Identify which cell holds the provided text, then report its [x, y] central coordinate. 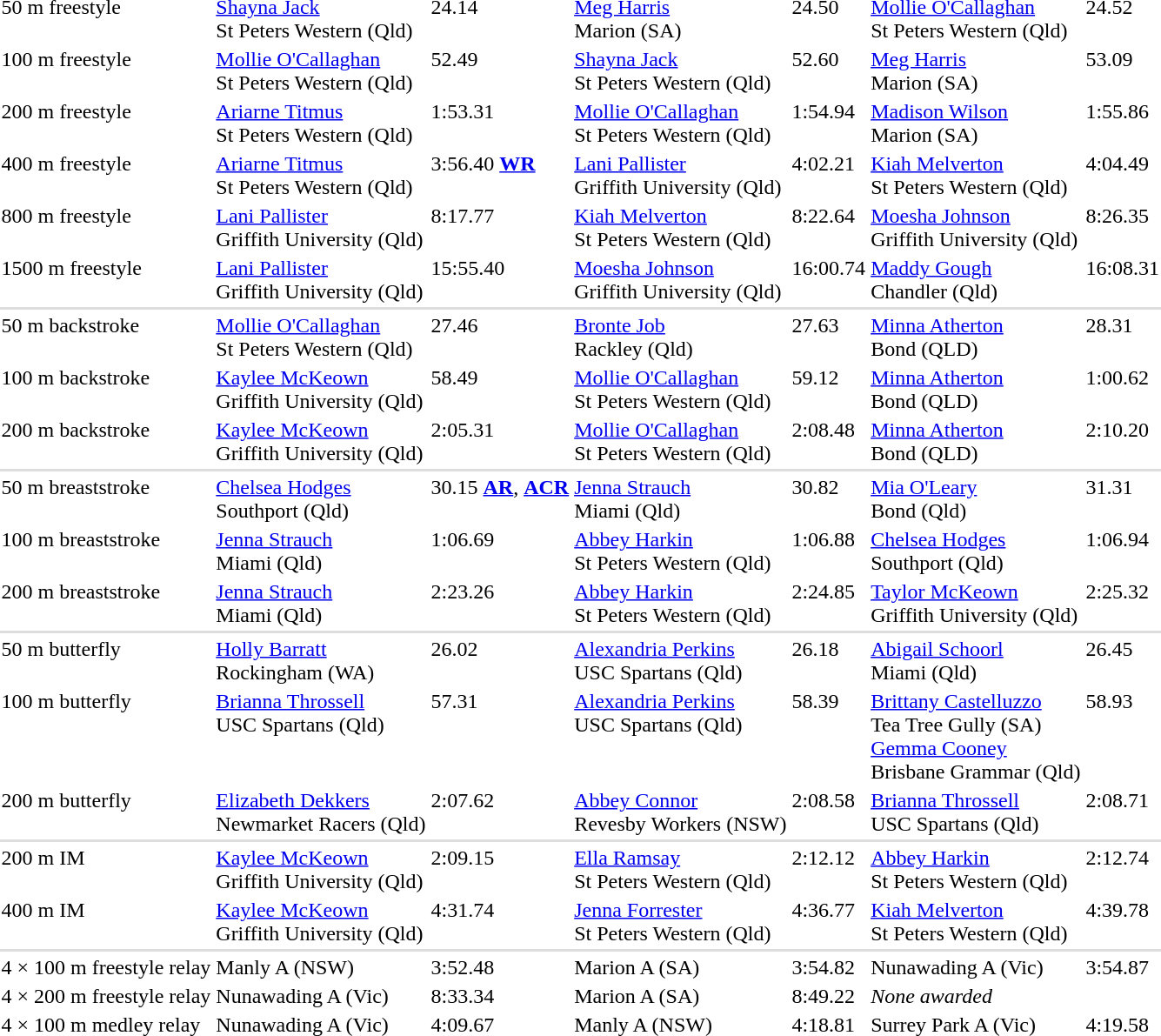
16:08.31 [1123, 280]
1:06.94 [1123, 551]
2:23.26 [500, 604]
2:05.31 [500, 442]
Bronte JobRackley (Qld) [680, 338]
2:10.20 [1123, 442]
58.39 [829, 736]
2:08.48 [829, 442]
58.93 [1123, 736]
1:53.31 [500, 124]
3:56.40 WR [500, 176]
Manly A (NSW) [321, 967]
2:09.15 [500, 870]
50 m breaststroke [106, 499]
8:22.64 [829, 228]
800 m freestyle [106, 228]
400 m IM [106, 922]
1:55.86 [1123, 124]
53.09 [1123, 71]
4 × 200 m freestyle relay [106, 996]
Jenna ForresterSt Peters Western (Qld) [680, 922]
1:06.88 [829, 551]
8:26.35 [1123, 228]
Shayna JackSt Peters Western (Qld) [680, 71]
2:12.12 [829, 870]
200 m freestyle [106, 124]
Ella RamsaySt Peters Western (Qld) [680, 870]
Elizabeth DekkersNewmarket Racers (Qld) [321, 812]
50 m backstroke [106, 338]
Abbey ConnorRevesby Workers (NSW) [680, 812]
100 m breaststroke [106, 551]
200 m butterfly [106, 812]
Taylor McKeownGriffith University (Qld) [976, 604]
1:06.69 [500, 551]
3:52.48 [500, 967]
2:24.85 [829, 604]
Holly BarrattRockingham (WA) [321, 661]
Brittany CastelluzzoTea Tree Gully (SA)Gemma CooneyBrisbane Grammar (Qld) [976, 736]
Mia O'LearyBond (Qld) [976, 499]
59.12 [829, 390]
400 m freestyle [106, 176]
2:08.71 [1123, 812]
4 × 100 m freestyle relay [106, 967]
26.02 [500, 661]
4:39.78 [1123, 922]
16:00.74 [829, 280]
2:08.58 [829, 812]
Meg HarrisMarion (SA) [976, 71]
58.49 [500, 390]
Maddy GoughChandler (Qld) [976, 280]
15:55.40 [500, 280]
1:00.62 [1123, 390]
200 m backstroke [106, 442]
2:12.74 [1123, 870]
200 m IM [106, 870]
100 m freestyle [106, 71]
Madison WilsonMarion (SA) [976, 124]
2:25.32 [1123, 604]
1500 m freestyle [106, 280]
30.15 AR, ACR [500, 499]
4:31.74 [500, 922]
31.31 [1123, 499]
8:33.34 [500, 996]
200 m breaststroke [106, 604]
52.49 [500, 71]
28.31 [1123, 338]
30.82 [829, 499]
2:07.62 [500, 812]
100 m butterfly [106, 736]
3:54.82 [829, 967]
4:04.49 [1123, 176]
8:49.22 [829, 996]
27.46 [500, 338]
3:54.87 [1123, 967]
None awarded [1016, 996]
4:02.21 [829, 176]
26.18 [829, 661]
Abigail SchoorlMiami (Qld) [976, 661]
50 m butterfly [106, 661]
26.45 [1123, 661]
100 m backstroke [106, 390]
27.63 [829, 338]
57.31 [500, 736]
4:36.77 [829, 922]
52.60 [829, 71]
8:17.77 [500, 228]
1:54.94 [829, 124]
